Identify which cell holds the provided text, then report its (X, Y) central coordinate. 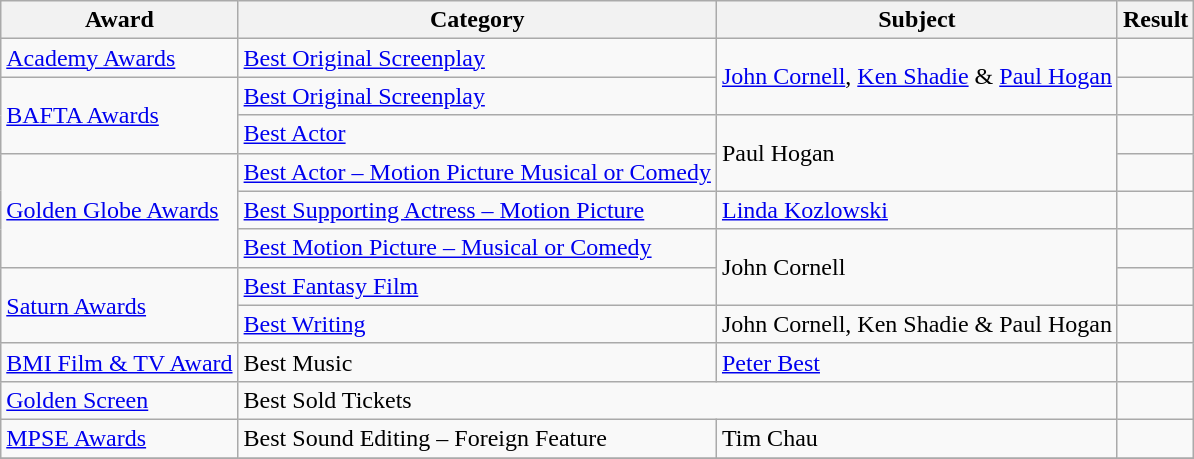
Best Motion Picture – Musical or Comedy (477, 248)
Best Sold Tickets (678, 400)
Best Music (477, 362)
Result (1155, 20)
Academy Awards (120, 58)
Golden Globe Awards (120, 210)
Peter Best (916, 362)
Best Supporting Actress – Motion Picture (477, 210)
Best Sound Editing – Foreign Feature (477, 438)
Category (477, 20)
Best Actor – Motion Picture Musical or Comedy (477, 172)
John Cornell (916, 267)
Tim Chau (916, 438)
Best Fantasy Film (477, 286)
Paul Hogan (916, 153)
Golden Screen (120, 400)
MPSE Awards (120, 438)
Best Actor (477, 134)
Saturn Awards (120, 305)
Subject (916, 20)
Linda Kozlowski (916, 210)
Best Writing (477, 324)
BMI Film & TV Award (120, 362)
Award (120, 20)
BAFTA Awards (120, 115)
